Scan for the cell matching the given text and deliver its [x, y] coordinate at center. 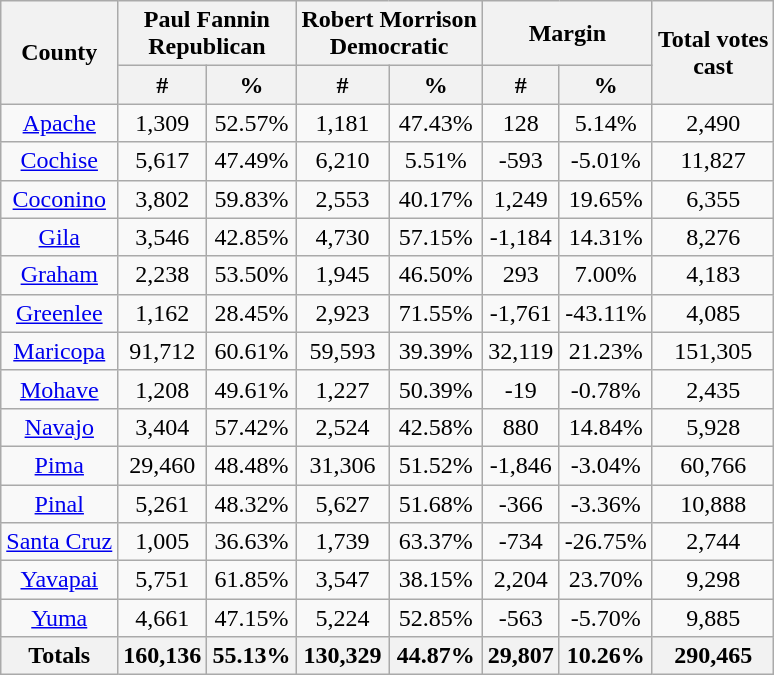
31,306 [342, 465]
Yavapai [60, 580]
29,807 [520, 656]
5,224 [342, 618]
-1,184 [520, 237]
53.50% [252, 275]
Robert MorrisonDemocratic [389, 34]
Santa Cruz [60, 542]
60.61% [252, 351]
4,085 [713, 313]
8,276 [713, 237]
2,238 [162, 275]
Graham [60, 275]
44.87% [436, 656]
9,298 [713, 580]
1,249 [520, 199]
293 [520, 275]
46.50% [436, 275]
160,136 [162, 656]
19.65% [606, 199]
Gila [60, 237]
6,210 [342, 161]
290,465 [713, 656]
28.45% [252, 313]
Paul FanninRepublican [207, 34]
1,945 [342, 275]
5,751 [162, 580]
5,617 [162, 161]
61.85% [252, 580]
5,261 [162, 503]
39.39% [436, 351]
Yuma [60, 618]
48.48% [252, 465]
-563 [520, 618]
3,802 [162, 199]
3,546 [162, 237]
91,712 [162, 351]
-3.36% [606, 503]
2,923 [342, 313]
11,827 [713, 161]
2,490 [713, 123]
-366 [520, 503]
1,309 [162, 123]
71.55% [436, 313]
Total votescast [713, 52]
1,227 [342, 389]
57.42% [252, 427]
50.39% [436, 389]
1,181 [342, 123]
59.83% [252, 199]
47.49% [252, 161]
10,888 [713, 503]
5.14% [606, 123]
5.51% [436, 161]
4,183 [713, 275]
Pinal [60, 503]
-734 [520, 542]
47.43% [436, 123]
36.63% [252, 542]
-0.78% [606, 389]
52.85% [436, 618]
29,460 [162, 465]
60,766 [713, 465]
7.00% [606, 275]
128 [520, 123]
2,553 [342, 199]
14.84% [606, 427]
1,005 [162, 542]
3,404 [162, 427]
1,162 [162, 313]
1,208 [162, 389]
-5.70% [606, 618]
49.61% [252, 389]
Greenlee [60, 313]
9,885 [713, 618]
Navajo [60, 427]
5,627 [342, 503]
Cochise [60, 161]
32,119 [520, 351]
2,204 [520, 580]
2,435 [713, 389]
55.13% [252, 656]
38.15% [436, 580]
130,329 [342, 656]
Totals [60, 656]
Apache [60, 123]
14.31% [606, 237]
52.57% [252, 123]
-1,846 [520, 465]
42.85% [252, 237]
21.23% [606, 351]
2,744 [713, 542]
59,593 [342, 351]
1,739 [342, 542]
40.17% [436, 199]
42.58% [436, 427]
-5.01% [606, 161]
Coconino [60, 199]
5,928 [713, 427]
3,547 [342, 580]
48.32% [252, 503]
10.26% [606, 656]
-593 [520, 161]
51.68% [436, 503]
151,305 [713, 351]
Mohave [60, 389]
Maricopa [60, 351]
County [60, 52]
51.52% [436, 465]
4,730 [342, 237]
6,355 [713, 199]
880 [520, 427]
-19 [520, 389]
Margin [567, 34]
47.15% [252, 618]
57.15% [436, 237]
-3.04% [606, 465]
2,524 [342, 427]
63.37% [436, 542]
-26.75% [606, 542]
23.70% [606, 580]
-43.11% [606, 313]
Pima [60, 465]
-1,761 [520, 313]
4,661 [162, 618]
